Pinpoint the cell where the given text exists, returning its [x, y] midpoint coordinate. 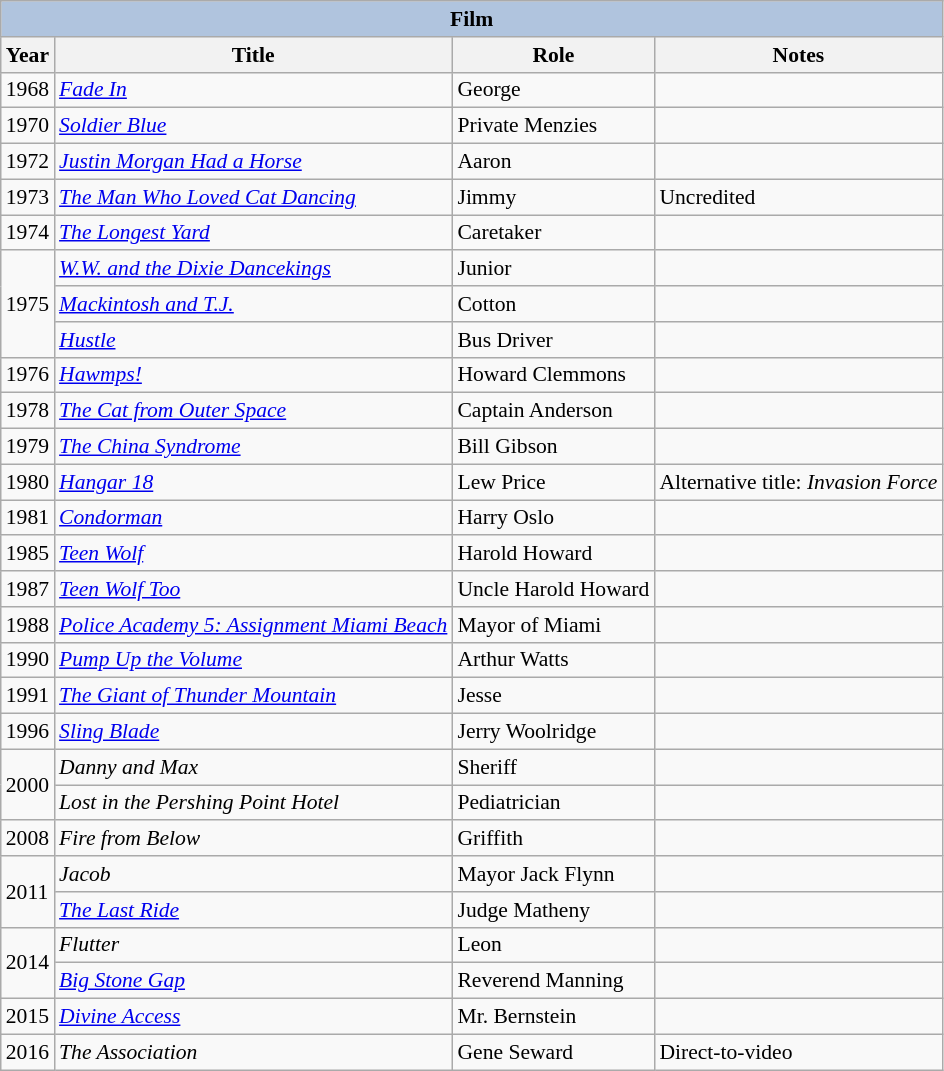
1978 [28, 411]
Gene Seward [553, 1052]
Harold Howard [553, 554]
Griffith [553, 839]
Divine Access [253, 1017]
Leon [553, 945]
Judge Matheny [553, 910]
Captain Anderson [553, 411]
2011 [28, 892]
Teen Wolf [253, 554]
2008 [28, 839]
Direct-to-video [798, 1052]
1991 [28, 696]
1990 [28, 660]
Film [472, 19]
2015 [28, 1017]
1976 [28, 375]
The Longest Yard [253, 233]
Jacob [253, 874]
Mayor Jack Flynn [553, 874]
Condorman [253, 518]
Howard Clemmons [553, 375]
Bill Gibson [553, 447]
1988 [28, 625]
Junior [553, 269]
Pediatrician [553, 803]
Year [28, 55]
1970 [28, 126]
2000 [28, 784]
Pump Up the Volume [253, 660]
Jimmy [553, 197]
Hustle [253, 340]
Aaron [553, 162]
1980 [28, 482]
2014 [28, 962]
Justin Morgan Had a Horse [253, 162]
Notes [798, 55]
1979 [28, 447]
The China Syndrome [253, 447]
W.W. and the Dixie Dancekings [253, 269]
The Association [253, 1052]
Soldier Blue [253, 126]
The Man Who Loved Cat Dancing [253, 197]
1981 [28, 518]
Title [253, 55]
1973 [28, 197]
1975 [28, 304]
Caretaker [553, 233]
Cotton [553, 304]
Hangar 18 [253, 482]
Big Stone Gap [253, 981]
Harry Oslo [553, 518]
Mackintosh and T.J. [253, 304]
Private Menzies [553, 126]
Hawmps! [253, 375]
1974 [28, 233]
Uncle Harold Howard [553, 589]
Lost in the Pershing Point Hotel [253, 803]
Police Academy 5: Assignment Miami Beach [253, 625]
Jerry Woolridge [553, 732]
Mr. Bernstein [553, 1017]
1996 [28, 732]
Lew Price [553, 482]
Sheriff [553, 767]
Reverend Manning [553, 981]
Uncredited [798, 197]
1985 [28, 554]
Role [553, 55]
Alternative title: Invasion Force [798, 482]
Fire from Below [253, 839]
1968 [28, 90]
Teen Wolf Too [253, 589]
Mayor of Miami [553, 625]
Bus Driver [553, 340]
Danny and Max [253, 767]
The Giant of Thunder Mountain [253, 696]
2016 [28, 1052]
Jesse [553, 696]
Fade In [253, 90]
Arthur Watts [553, 660]
1972 [28, 162]
1987 [28, 589]
Sling Blade [253, 732]
The Last Ride [253, 910]
Flutter [253, 945]
George [553, 90]
The Cat from Outer Space [253, 411]
